For the text-containing cell, return its midpoint in (X, Y) coordinate format. 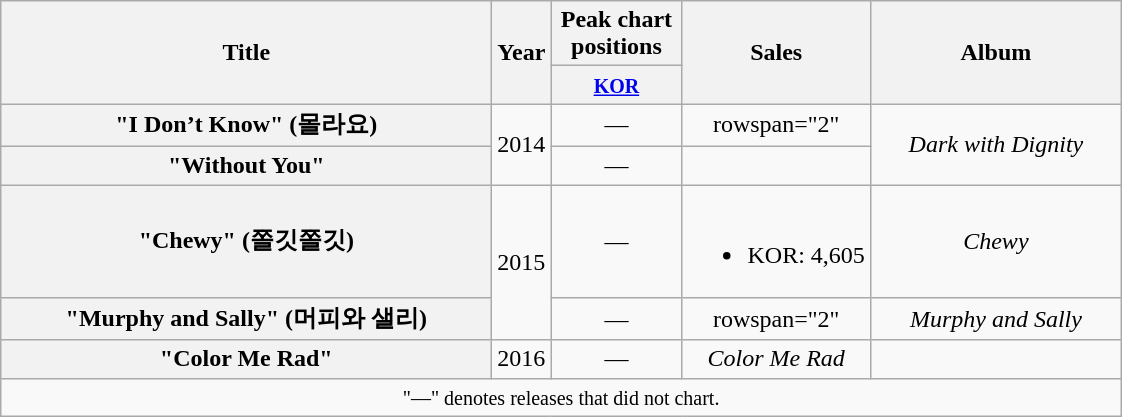
2016 (522, 359)
Chewy (996, 240)
2014 (522, 144)
"—" denotes releases that did not chart. (562, 397)
Title (246, 52)
Year (522, 52)
Album (996, 52)
Color Me Rad (776, 359)
"Chewy" (쫄깃쫄깃) (246, 240)
Sales (776, 52)
KOR: 4,605 (776, 240)
"I Don’t Know" (몰라요) (246, 126)
Dark with Dignity (996, 144)
"Murphy and Sally" (머피와 샐리) (246, 320)
Murphy and Sally (996, 320)
Peak chart positions (616, 34)
"Without You" (246, 165)
"Color Me Rad" (246, 359)
KOR (616, 85)
2015 (522, 262)
